Provide the [X, Y] coordinate of the cell's center where the given text is located.  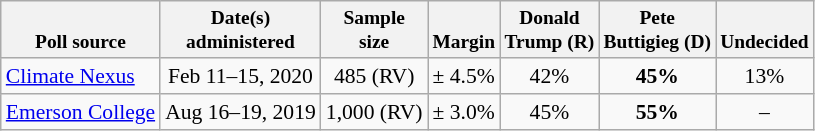
Margin [464, 30]
42% [550, 76]
± 4.5% [464, 76]
Emerson College [80, 112]
Aug 16–19, 2019 [240, 112]
± 3.0% [464, 112]
13% [765, 76]
– [765, 112]
PeteButtigieg (D) [658, 30]
1,000 (RV) [374, 112]
Samplesize [374, 30]
DonaldTrump (R) [550, 30]
Undecided [765, 30]
485 (RV) [374, 76]
55% [658, 112]
Feb 11–15, 2020 [240, 76]
Poll source [80, 30]
Climate Nexus [80, 76]
Date(s)administered [240, 30]
